Identify which cell holds the provided text, then report its [X, Y] central coordinate. 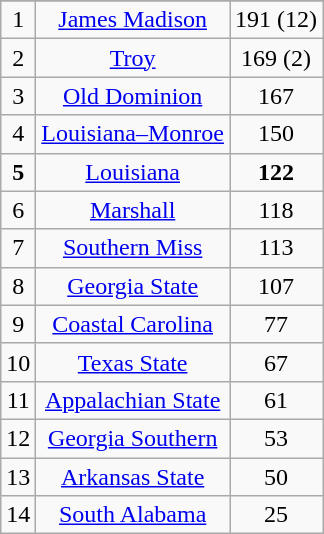
11 [18, 400]
6 [18, 210]
2 [18, 58]
25 [276, 515]
Louisiana [133, 172]
Georgia Southern [133, 438]
50 [276, 477]
James Madison [133, 20]
77 [276, 324]
Texas State [133, 362]
61 [276, 400]
7 [18, 248]
169 (2) [276, 58]
113 [276, 248]
9 [18, 324]
Coastal Carolina [133, 324]
Troy [133, 58]
107 [276, 286]
167 [276, 96]
1 [18, 20]
Old Dominion [133, 96]
191 (12) [276, 20]
14 [18, 515]
Southern Miss [133, 248]
Arkansas State [133, 477]
67 [276, 362]
122 [276, 172]
5 [18, 172]
Marshall [133, 210]
13 [18, 477]
150 [276, 134]
Appalachian State [133, 400]
Georgia State [133, 286]
53 [276, 438]
4 [18, 134]
10 [18, 362]
South Alabama [133, 515]
118 [276, 210]
3 [18, 96]
12 [18, 438]
Louisiana–Monroe [133, 134]
8 [18, 286]
